Extract the (x, y) coordinate from the center of the cell holding the provided text.  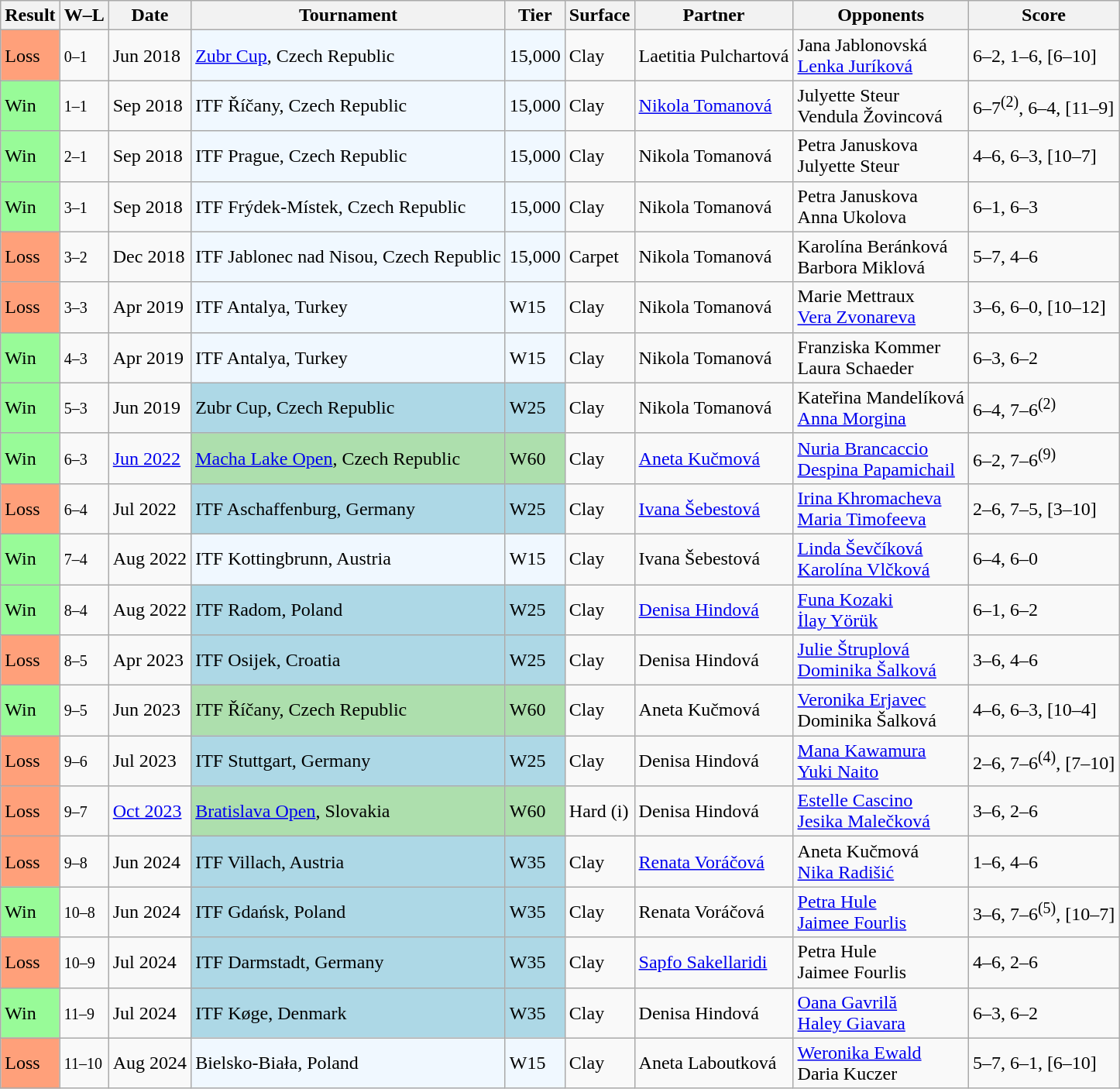
5–3 (84, 407)
ITF Gdańsk, Poland (349, 912)
4–6, 6–3, [10–7] (1043, 156)
4–6, 2–6 (1043, 962)
Bielsko-Biała, Poland (349, 1063)
3–3 (84, 307)
Mana Kawamura Yuki Naito (881, 761)
Dec 2018 (149, 257)
Estelle Cascino Jesika Malečková (881, 812)
Result (30, 15)
ITF Køge, Denmark (349, 1013)
Aug 2024 (149, 1063)
Jul 2023 (149, 761)
9–7 (84, 812)
Hard (i) (600, 812)
3–1 (84, 206)
ITF Villach, Austria (349, 861)
ITF Frýdek-Místek, Czech Republic (349, 206)
11–10 (84, 1063)
Karolína Beránková Barbora Miklová (881, 257)
2–6, 7–6(4), [7–10] (1043, 761)
ITF Kottingbrunn, Austria (349, 559)
Sapfo Sakellaridi (714, 962)
5–7, 6–1, [6–10] (1043, 1063)
Aneta Laboutková (714, 1063)
3–6, 7–6(5), [10–7] (1043, 912)
2–1 (84, 156)
Oct 2023 (149, 812)
Bratislava Open, Slovakia (349, 812)
Jul 2022 (149, 508)
ITF Aschaffenburg, Germany (349, 508)
6–1, 6–2 (1043, 609)
Linda Ševčíková Karolína Vlčková (881, 559)
0–1 (84, 56)
10–9 (84, 962)
Date (149, 15)
Franziska Kommer Laura Schaeder (881, 358)
10–8 (84, 912)
7–4 (84, 559)
3–6, 6–0, [10–12] (1043, 307)
5–7, 4–6 (1043, 257)
Tournament (349, 15)
Tier (534, 15)
6–1, 6–3 (1043, 206)
ITF Radom, Poland (349, 609)
1–6, 4–6 (1043, 861)
Jun 2023 (149, 711)
Apr 2023 (149, 660)
Julyette Steur Vendula Žovincová (881, 105)
Jana Jablonovská Lenka Juríková (881, 56)
2–6, 7–5, [3–10] (1043, 508)
Surface (600, 15)
Funa Kozaki İlay Yörük (881, 609)
Macha Lake Open, Czech Republic (349, 459)
Kateřina Mandelíková Anna Morgina (881, 407)
6–2, 1–6, [6–10] (1043, 56)
8–4 (84, 609)
Aneta Kučmová Nika Radišić (881, 861)
Carpet (600, 257)
Oana Gavrilă Haley Giavara (881, 1013)
W–L (84, 15)
ITF Darmstadt, Germany (349, 962)
6–4, 6–0 (1043, 559)
6–4, 7–6(2) (1043, 407)
ITF Osijek, Croatia (349, 660)
Score (1043, 15)
Veronika Erjavec Dominika Šalková (881, 711)
4–3 (84, 358)
6–2, 7–6(9) (1043, 459)
Jun 2019 (149, 407)
3–6, 2–6 (1043, 812)
1–1 (84, 105)
Weronika Ewald Daria Kuczer (881, 1063)
ITF Jablonec nad Nisou, Czech Republic (349, 257)
ITF Prague, Czech Republic (349, 156)
6–3 (84, 459)
Marie Mettraux Vera Zvonareva (881, 307)
11–9 (84, 1013)
6–4 (84, 508)
8–5 (84, 660)
ITF Stuttgart, Germany (349, 761)
9–6 (84, 761)
Petra Januskova Anna Ukolova (881, 206)
Julie Štruplová Dominika Šalková (881, 660)
Jun 2018 (149, 56)
9–5 (84, 711)
3–6, 4–6 (1043, 660)
3–2 (84, 257)
9–8 (84, 861)
Irina Khromacheva Maria Timofeeva (881, 508)
6–7(2), 6–4, [11–9] (1043, 105)
Jun 2022 (149, 459)
Opponents (881, 15)
4–6, 6–3, [10–4] (1043, 711)
Laetitia Pulchartová (714, 56)
Partner (714, 15)
Petra Januskova Julyette Steur (881, 156)
Nuria Brancaccio Despina Papamichail (881, 459)
